Output the (x, y) coordinate of the center of the cell containing the given text.  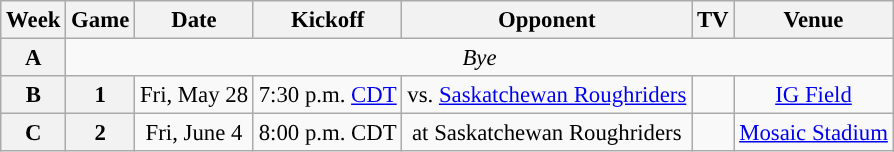
C (34, 133)
Game (100, 20)
Date (194, 20)
Kickoff (328, 20)
A (34, 58)
vs. Saskatchewan Roughriders (547, 95)
TV (713, 20)
Opponent (547, 20)
Week (34, 20)
8:00 p.m. CDT (328, 133)
B (34, 95)
Venue (814, 20)
Fri, June 4 (194, 133)
Fri, May 28 (194, 95)
7:30 p.m. CDT (328, 95)
2 (100, 133)
1 (100, 95)
IG Field (814, 95)
Bye (480, 58)
Mosaic Stadium (814, 133)
at Saskatchewan Roughriders (547, 133)
